Pinpoint the cell where the given text exists, returning its [X, Y] midpoint coordinate. 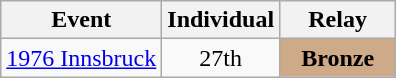
Relay [338, 20]
Event [82, 20]
27th [221, 58]
1976 Innsbruck [82, 58]
Bronze [338, 58]
Individual [221, 20]
